Return the [x, y] coordinate for the center point of the cell that contains the specified text.  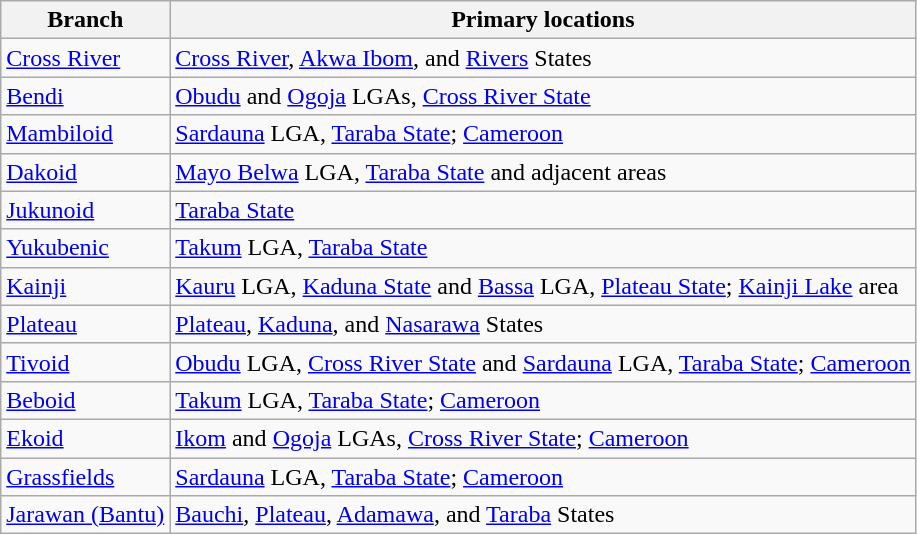
Mambiloid [86, 134]
Grassfields [86, 477]
Kainji [86, 286]
Taraba State [543, 210]
Branch [86, 20]
Primary locations [543, 20]
Beboid [86, 400]
Tivoid [86, 362]
Takum LGA, Taraba State [543, 248]
Obudu LGA, Cross River State and Sardauna LGA, Taraba State; Cameroon [543, 362]
Cross River [86, 58]
Bendi [86, 96]
Yukubenic [86, 248]
Dakoid [86, 172]
Kauru LGA, Kaduna State and Bassa LGA, Plateau State; Kainji Lake area [543, 286]
Ekoid [86, 438]
Obudu and Ogoja LGAs, Cross River State [543, 96]
Plateau [86, 324]
Ikom and Ogoja LGAs, Cross River State; Cameroon [543, 438]
Jukunoid [86, 210]
Bauchi, Plateau, Adamawa, and Taraba States [543, 515]
Plateau, Kaduna, and Nasarawa States [543, 324]
Jarawan (Bantu) [86, 515]
Mayo Belwa LGA, Taraba State and adjacent areas [543, 172]
Takum LGA, Taraba State; Cameroon [543, 400]
Cross River, Akwa Ibom, and Rivers States [543, 58]
